Return (X, Y) of the center of cell containing provided text 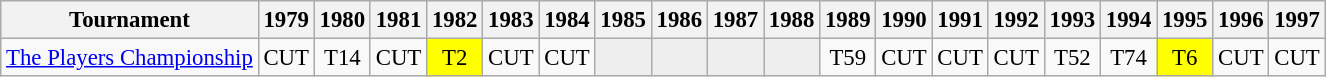
T6 (1185, 58)
1980 (342, 20)
1984 (567, 20)
1986 (679, 20)
T59 (848, 58)
1991 (960, 20)
1995 (1185, 20)
T14 (342, 58)
1994 (1128, 20)
The Players Championship (130, 58)
1990 (904, 20)
1987 (735, 20)
1981 (398, 20)
1989 (848, 20)
Tournament (130, 20)
1993 (1072, 20)
1983 (511, 20)
1996 (1241, 20)
1979 (286, 20)
1992 (1016, 20)
T52 (1072, 58)
T2 (455, 58)
1988 (792, 20)
1982 (455, 20)
1985 (623, 20)
T74 (1128, 58)
1997 (1297, 20)
